Find where the given text appears and provide that cell's center as (x, y) coordinate. 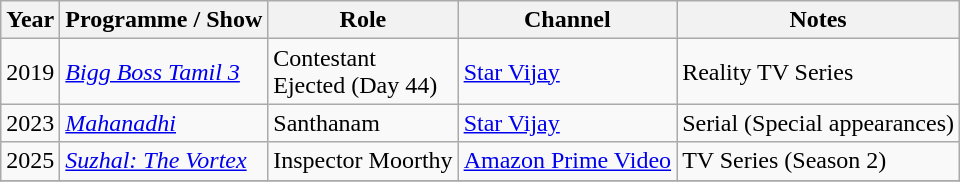
Serial (Special appearances) (818, 123)
Channel (567, 20)
Inspector Moorthy (363, 161)
Programme / Show (164, 20)
Reality TV Series (818, 72)
Bigg Boss Tamil 3 (164, 72)
Suzhal: The Vortex (164, 161)
2019 (30, 72)
Role (363, 20)
Mahanadhi (164, 123)
Notes (818, 20)
2023 (30, 123)
2025 (30, 161)
Year (30, 20)
Santhanam (363, 123)
Amazon Prime Video (567, 161)
TV Series (Season 2) (818, 161)
ContestantEjected (Day 44) (363, 72)
